Detect which cell encompasses the target text, then output its [X, Y] center coordinate. 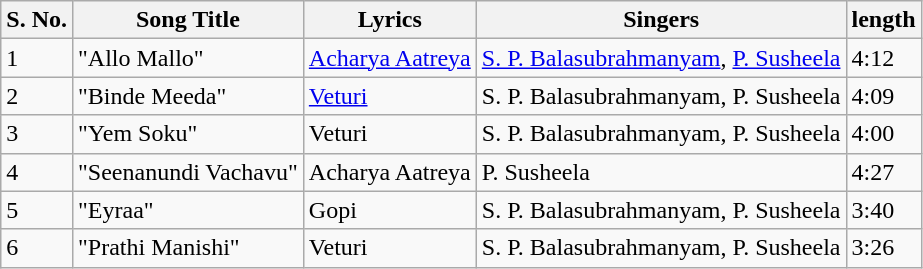
1 [37, 58]
"Prathi Manishi" [188, 248]
"Binde Meeda" [188, 96]
4:09 [884, 96]
Song Title [188, 20]
S. No. [37, 20]
5 [37, 210]
"Allo Mallo" [188, 58]
3 [37, 134]
4:00 [884, 134]
Gopi [390, 210]
Lyrics [390, 20]
6 [37, 248]
2 [37, 96]
4:27 [884, 172]
4:12 [884, 58]
4 [37, 172]
3:26 [884, 248]
"Yem Soku" [188, 134]
"Seenanundi Vachavu" [188, 172]
Singers [661, 20]
3:40 [884, 210]
length [884, 20]
P. Susheela [661, 172]
"Eyraa" [188, 210]
